Determine the [x, y] coordinate at the center of the cell enclosing the given text.  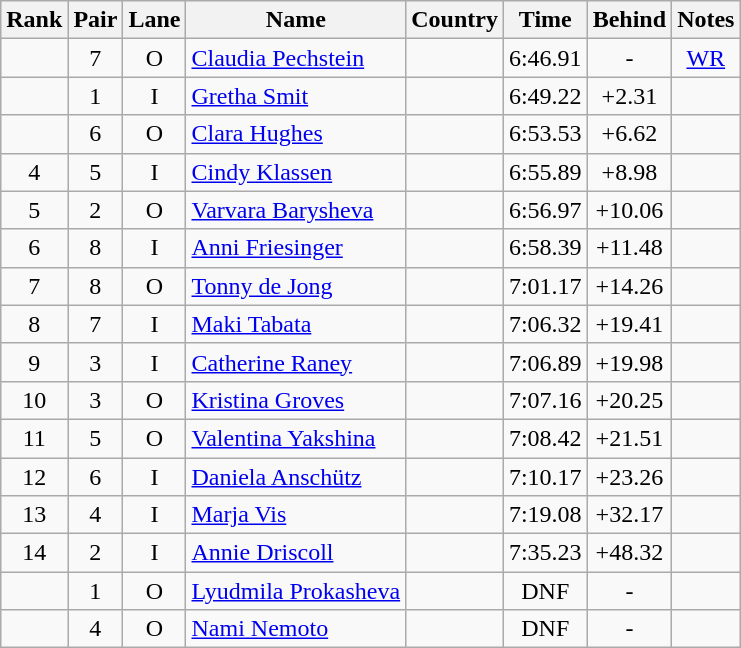
+14.26 [629, 286]
+6.62 [629, 134]
Catherine Raney [296, 362]
10 [34, 400]
14 [34, 553]
+21.51 [629, 438]
6:58.39 [545, 248]
6:56.97 [545, 210]
Name [296, 20]
7:35.23 [545, 553]
+2.31 [629, 96]
Varvara Barysheva [296, 210]
6:53.53 [545, 134]
6:49.22 [545, 96]
Rank [34, 20]
Notes [706, 20]
Claudia Pechstein [296, 58]
7:06.89 [545, 362]
Cindy Klassen [296, 172]
Marja Vis [296, 515]
+23.26 [629, 477]
Tonny de Jong [296, 286]
Clara Hughes [296, 134]
7:01.17 [545, 286]
6:55.89 [545, 172]
Kristina Groves [296, 400]
+8.98 [629, 172]
Lane [154, 20]
7:06.32 [545, 324]
Time [545, 20]
Nami Nemoto [296, 629]
Valentina Yakshina [296, 438]
12 [34, 477]
7:08.42 [545, 438]
Behind [629, 20]
9 [34, 362]
+19.98 [629, 362]
Daniela Anschütz [296, 477]
7:07.16 [545, 400]
Annie Driscoll [296, 553]
Maki Tabata [296, 324]
13 [34, 515]
6:46.91 [545, 58]
11 [34, 438]
+19.41 [629, 324]
+48.32 [629, 553]
Country [455, 20]
Anni Friesinger [296, 248]
Pair [96, 20]
7:10.17 [545, 477]
Gretha Smit [296, 96]
WR [706, 58]
Lyudmila Prokasheva [296, 591]
+32.17 [629, 515]
+20.25 [629, 400]
+10.06 [629, 210]
+11.48 [629, 248]
7:19.08 [545, 515]
